Detect which cell encompasses the target text, then output its [X, Y] center coordinate. 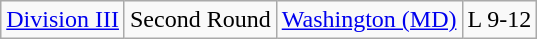
L 9-12 [500, 20]
Division III [63, 20]
Washington (MD) [369, 20]
Second Round [200, 20]
